Scan for the cell matching the given text and deliver its (x, y) coordinate at center. 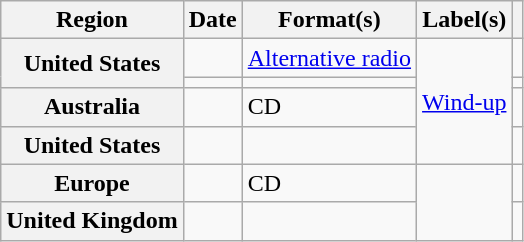
Alternative radio (329, 58)
Date (212, 20)
Format(s) (329, 20)
Label(s) (464, 20)
Australia (92, 107)
Wind-up (464, 102)
United Kingdom (92, 221)
Region (92, 20)
Europe (92, 183)
